For the text-containing cell, return its midpoint in (X, Y) coordinate format. 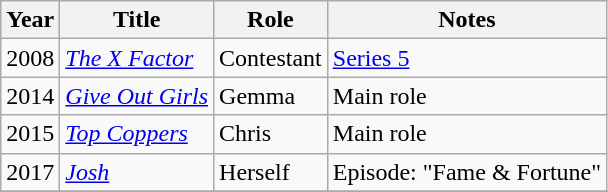
Episode: "Fame & Fortune" (466, 172)
Year (30, 20)
2017 (30, 172)
2008 (30, 58)
2015 (30, 134)
Give Out Girls (137, 96)
Title (137, 20)
Series 5 (466, 58)
2014 (30, 96)
Gemma (271, 96)
Contestant (271, 58)
Role (271, 20)
The X Factor (137, 58)
Josh (137, 172)
Top Coppers (137, 134)
Notes (466, 20)
Herself (271, 172)
Chris (271, 134)
